Provide the (x, y) coordinate of the cell's center where the given text is located.  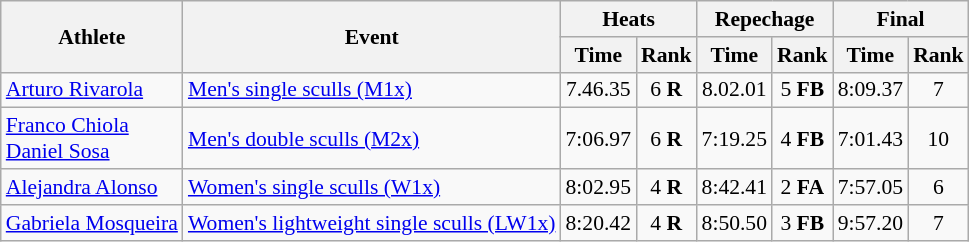
7:06.97 (598, 138)
5 FB (802, 90)
7:57.05 (870, 187)
7.46.35 (598, 90)
10 (938, 138)
6 (938, 187)
Men's double sculls (M2x) (372, 138)
Alejandra Alonso (92, 187)
Repechage (765, 19)
Final (901, 19)
Franco ChiolaDaniel Sosa (92, 138)
8:50.50 (734, 223)
9:57.20 (870, 223)
8:09.37 (870, 90)
Women's lightweight single sculls (LW1x) (372, 223)
4 FB (802, 138)
7:01.43 (870, 138)
8:02.95 (598, 187)
Athlete (92, 36)
Heats (629, 19)
8.02.01 (734, 90)
3 FB (802, 223)
Event (372, 36)
8:20.42 (598, 223)
Gabriela Mosqueira (92, 223)
8:42.41 (734, 187)
7:19.25 (734, 138)
2 FA (802, 187)
Arturo Rivarola (92, 90)
Women's single sculls (W1x) (372, 187)
Men's single sculls (M1x) (372, 90)
